Scan for the cell matching the given text and deliver its (x, y) coordinate at center. 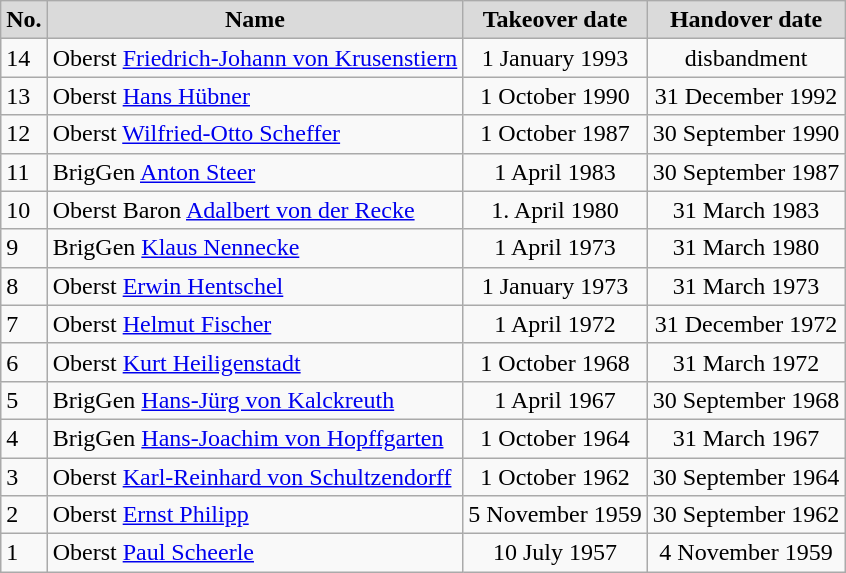
No. (24, 20)
1 January 1973 (555, 286)
Oberst Kurt Heiligenstadt (255, 362)
Takeover date (555, 20)
1 October 1968 (555, 362)
BrigGen Anton Steer (255, 172)
1 (24, 553)
BrigGen Klaus Nennecke (255, 248)
Oberst Paul Scheerle (255, 553)
13 (24, 96)
BrigGen Hans-Joachim von Hopffgarten (255, 438)
10 (24, 210)
31 March 1972 (746, 362)
BrigGen Hans-Jürg von Kalckreuth (255, 400)
10 July 1957 (555, 553)
1. April 1980 (555, 210)
1 October 1962 (555, 477)
Oberst Wilfried-Otto Scheffer (255, 134)
1 October 1987 (555, 134)
31 March 1973 (746, 286)
1 April 1973 (555, 248)
1 April 1972 (555, 324)
Name (255, 20)
disbandment (746, 58)
30 September 1990 (746, 134)
Oberst Karl-Reinhard von Schultzendorff (255, 477)
31 December 1992 (746, 96)
8 (24, 286)
2 (24, 515)
Handover date (746, 20)
9 (24, 248)
7 (24, 324)
1 January 1993 (555, 58)
3 (24, 477)
30 September 1962 (746, 515)
4 (24, 438)
1 April 1983 (555, 172)
5 (24, 400)
31 December 1972 (746, 324)
Oberst Baron Adalbert von der Recke (255, 210)
4 November 1959 (746, 553)
Oberst Erwin Hentschel (255, 286)
1 April 1967 (555, 400)
Oberst Helmut Fischer (255, 324)
11 (24, 172)
14 (24, 58)
Oberst Hans Hübner (255, 96)
5 November 1959 (555, 515)
1 October 1990 (555, 96)
30 September 1968 (746, 400)
6 (24, 362)
31 March 1980 (746, 248)
30 September 1987 (746, 172)
Oberst Ernst Philipp (255, 515)
1 October 1964 (555, 438)
12 (24, 134)
30 September 1964 (746, 477)
31 March 1967 (746, 438)
Oberst Friedrich-Johann von Krusenstiern (255, 58)
31 March 1983 (746, 210)
